Return (x, y) of the center of cell containing provided text 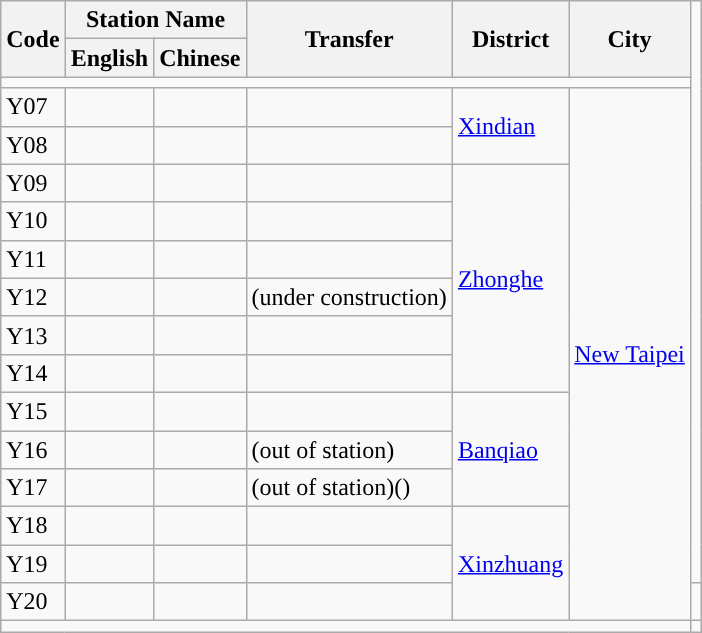
Y18 (33, 526)
New Taipei (630, 354)
Y10 (33, 221)
Y11 (33, 259)
Code (33, 39)
(out of station) (349, 449)
Y12 (33, 297)
English (109, 58)
Station Name (156, 20)
Y13 (33, 335)
Xinzhuang (510, 564)
Zhonghe (510, 278)
Transfer (349, 39)
Y07 (33, 107)
Y09 (33, 183)
(out of station)() (349, 488)
Y15 (33, 411)
Y08 (33, 145)
Chinese (200, 58)
Y16 (33, 449)
Xindian (510, 126)
(under construction) (349, 297)
City (630, 39)
Y14 (33, 373)
Y19 (33, 564)
District (510, 39)
Y20 (33, 602)
Banqiao (510, 449)
Y17 (33, 488)
